Return [x, y] of the center of cell containing provided text 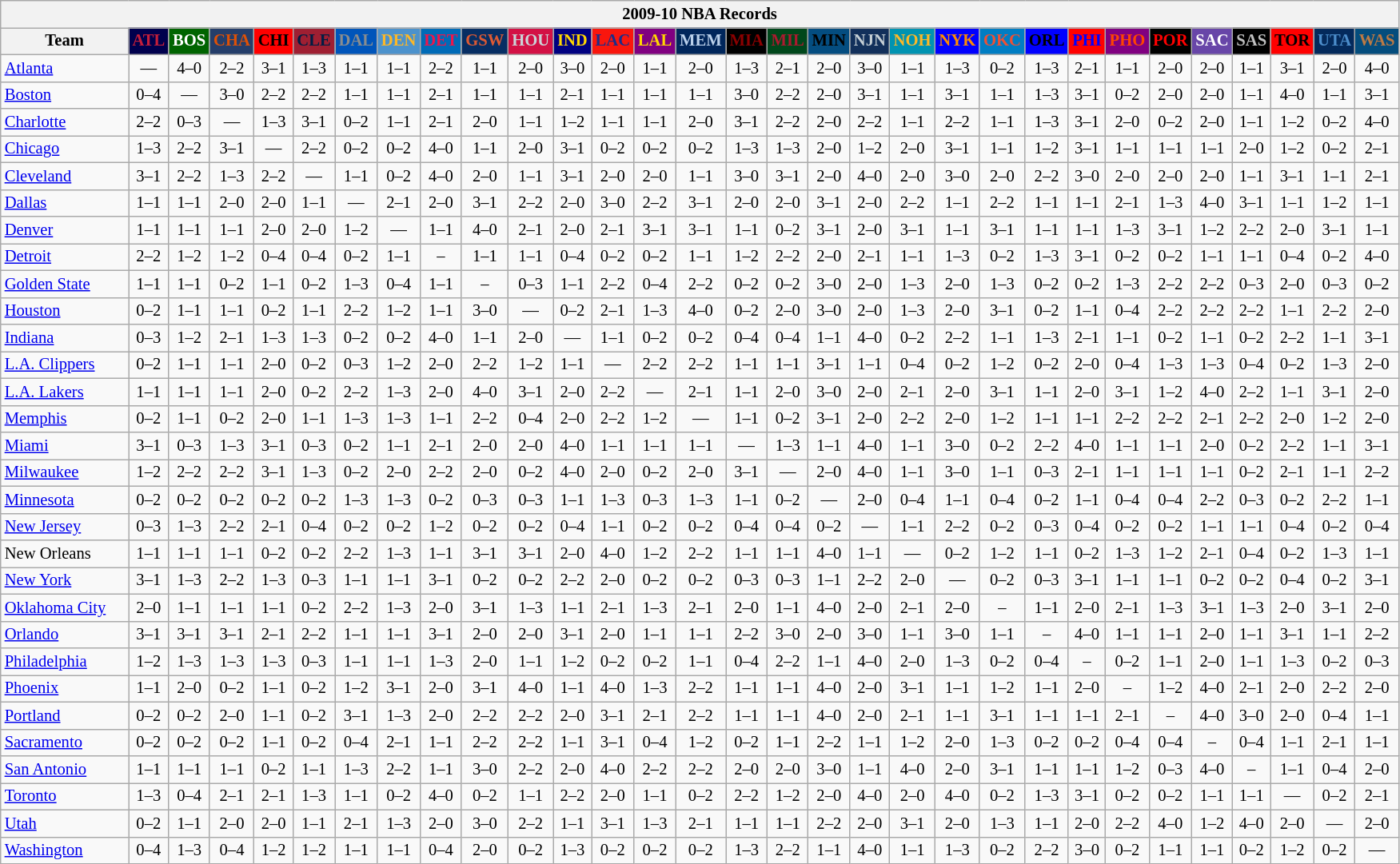
NJN [870, 41]
2009-10 NBA Records [700, 14]
CHI [273, 41]
PHO [1127, 41]
New York [65, 580]
Minnesota [65, 500]
Golden State [65, 284]
TOR [1292, 41]
MIN [829, 41]
DEN [398, 41]
ORL [1047, 41]
Memphis [65, 419]
L.A. Lakers [65, 392]
Denver [65, 229]
WAS [1377, 41]
Orlando [65, 635]
MIL [788, 41]
Houston [65, 311]
PHI [1087, 41]
POR [1171, 41]
Dallas [65, 203]
Oklahoma City [65, 607]
LAL [655, 41]
BOS [189, 41]
IND [572, 41]
Toronto [65, 796]
Miami [65, 445]
Cleveland [65, 176]
Milwaukee [65, 472]
NOH [913, 41]
Detroit [65, 257]
Boston [65, 95]
MEM [700, 41]
Utah [65, 823]
CHA [232, 41]
OKC [1003, 41]
GSW [485, 41]
L.A. Clippers [65, 364]
Atlanta [65, 68]
Chicago [65, 149]
ATL [149, 41]
Phoenix [65, 688]
Sacramento [65, 743]
SAC [1212, 41]
MIA [747, 41]
Portland [65, 715]
New Jersey [65, 527]
SAS [1251, 41]
Team [65, 41]
New Orleans [65, 554]
Indiana [65, 338]
UTA [1334, 41]
San Antonio [65, 770]
DAL [357, 41]
CLE [313, 41]
Charlotte [65, 122]
HOU [531, 41]
DET [441, 41]
LAC [612, 41]
Philadelphia [65, 661]
Washington [65, 850]
NYK [957, 41]
